Determine the (X, Y) coordinate at the center of the cell enclosing the given text.  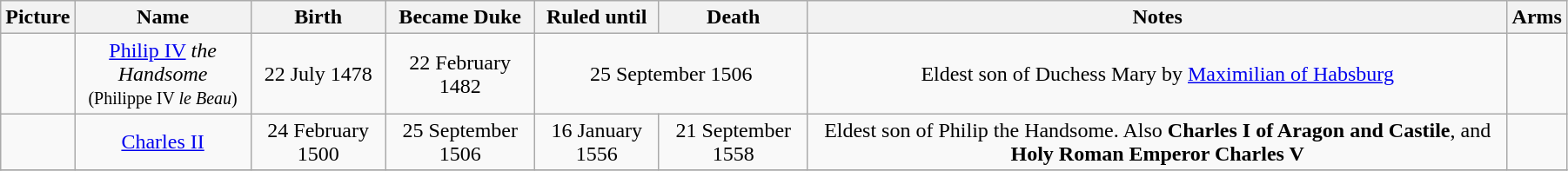
Arms (1537, 17)
24 February 1500 (318, 142)
Became Duke (459, 17)
Ruled until (597, 17)
Charles II (163, 142)
Birth (318, 17)
Philip IV the Handsome (Philippe IV le Beau) (163, 74)
22 February 1482 (459, 74)
Notes (1157, 17)
Picture (38, 17)
21 September 1558 (733, 142)
22 July 1478 (318, 74)
Name (163, 17)
Eldest son of Philip the Handsome. Also Charles I of Aragon and Castile, and Holy Roman Emperor Charles V (1157, 142)
Eldest son of Duchess Mary by Maximilian of Habsburg (1157, 74)
Death (733, 17)
16 January 1556 (597, 142)
